Search for the cell housing the specified text and yield its (X, Y) center coordinate. 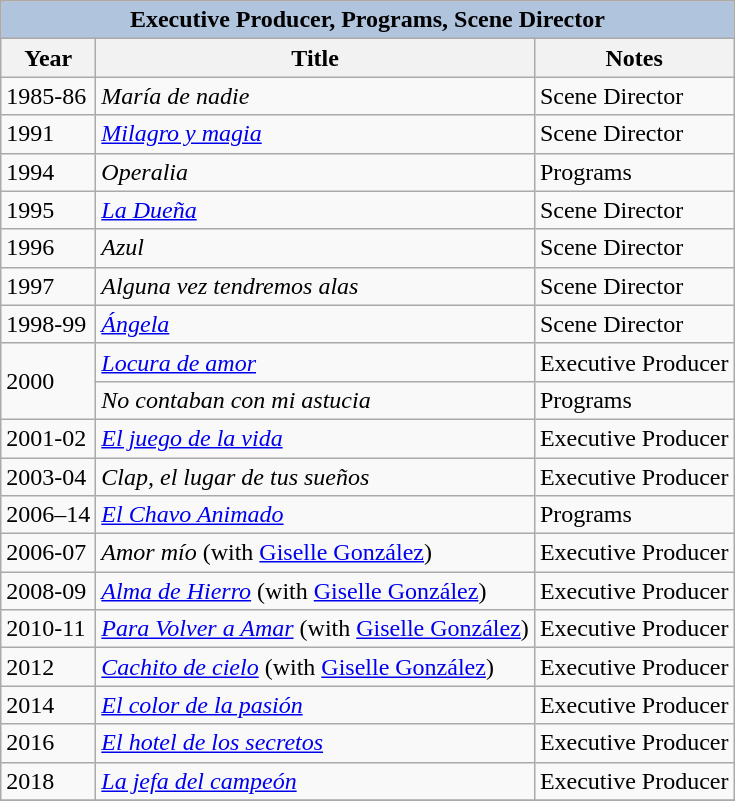
1996 (48, 248)
1995 (48, 210)
2006–14 (48, 515)
Milagro y magia (316, 134)
2010-11 (48, 629)
Para Volver a Amar (with Giselle González) (316, 629)
Ángela (316, 324)
El juego de la vida (316, 438)
2003-04 (48, 477)
Executive Producer, Programs, Scene Director (368, 20)
Alguna vez tendremos alas (316, 286)
Notes (634, 58)
Azul (316, 248)
2014 (48, 705)
1998-99 (48, 324)
Operalia (316, 172)
2001-02 (48, 438)
1997 (48, 286)
1985-86 (48, 96)
2016 (48, 743)
Year (48, 58)
El hotel de los secretos (316, 743)
Alma de Hierro (with Giselle González) (316, 591)
2018 (48, 781)
La jefa del campeón (316, 781)
No contaban con mi astucia (316, 400)
2000 (48, 381)
Locura de amor (316, 362)
1991 (48, 134)
Cachito de cielo (with Giselle González) (316, 667)
Title (316, 58)
El color de la pasión (316, 705)
2012 (48, 667)
El Chavo Animado (316, 515)
Clap, el lugar de tus sueños (316, 477)
2006-07 (48, 553)
2008-09 (48, 591)
Amor mío (with Giselle González) (316, 553)
María de nadie (316, 96)
La Dueña (316, 210)
1994 (48, 172)
